Determine the [x, y] coordinate at the center of the cell enclosing the given text.  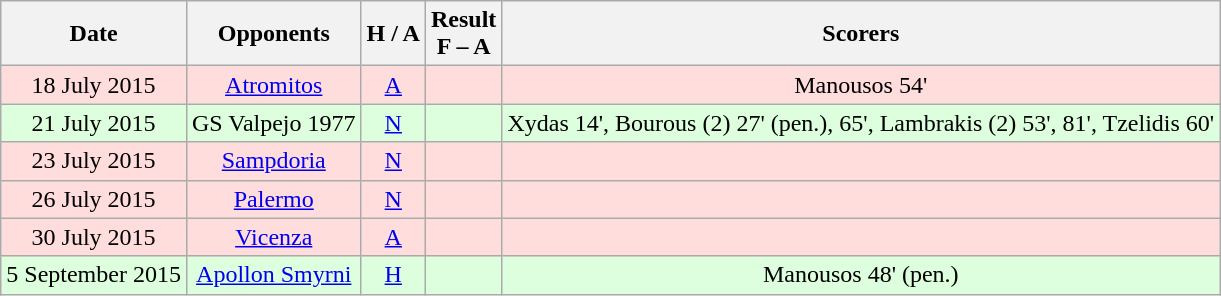
23 July 2015 [94, 161]
Vicenza [274, 237]
Apollon Smyrni [274, 275]
5 September 2015 [94, 275]
Palermo [274, 199]
H [393, 275]
Scorers [861, 34]
Manousos 48' (pen.) [861, 275]
GS Valpejo 1977 [274, 123]
ResultF – A [463, 34]
Opponents [274, 34]
Date [94, 34]
26 July 2015 [94, 199]
21 July 2015 [94, 123]
Atromitos [274, 85]
H / A [393, 34]
Manousos 54' [861, 85]
18 July 2015 [94, 85]
30 July 2015 [94, 237]
Xydas 14', Bourous (2) 27' (pen.), 65', Lambrakis (2) 53', 81', Tzelidis 60' [861, 123]
Sampdoria [274, 161]
